Return (X, Y) of the center of cell containing provided text 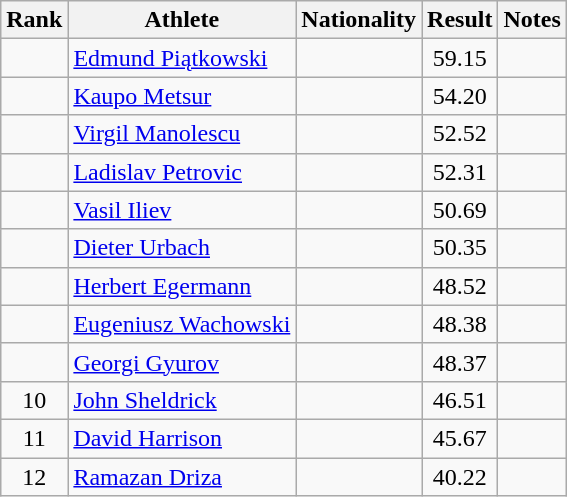
Athlete (182, 20)
Kaupo Metsur (182, 96)
48.37 (460, 362)
45.67 (460, 438)
Herbert Egermann (182, 286)
48.52 (460, 286)
Notes (532, 20)
59.15 (460, 58)
52.52 (460, 134)
50.35 (460, 248)
Rank (34, 20)
46.51 (460, 400)
Edmund Piątkowski (182, 58)
Ramazan Driza (182, 477)
40.22 (460, 477)
Nationality (359, 20)
David Harrison (182, 438)
John Sheldrick (182, 400)
52.31 (460, 172)
11 (34, 438)
Eugeniusz Wachowski (182, 324)
10 (34, 400)
Vasil Iliev (182, 210)
Ladislav Petrovic (182, 172)
50.69 (460, 210)
Virgil Manolescu (182, 134)
12 (34, 477)
48.38 (460, 324)
Georgi Gyurov (182, 362)
Result (460, 20)
Dieter Urbach (182, 248)
54.20 (460, 96)
